Determine the [X, Y] coordinate at the center of the cell enclosing the given text.  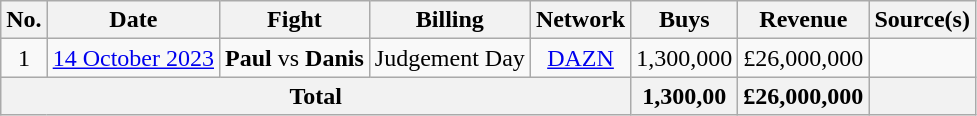
1,300,00 [684, 96]
Source(s) [922, 20]
14 October 2023 [133, 58]
Paul vs Danis [295, 58]
Fight [295, 20]
Total [316, 96]
Buys [684, 20]
Date [133, 20]
Judgement Day [450, 58]
1,300,000 [684, 58]
Network [580, 20]
No. [24, 20]
Revenue [804, 20]
DAZN [580, 58]
1 [24, 58]
Billing [450, 20]
